Scan for the cell matching the given text and deliver its (X, Y) coordinate at center. 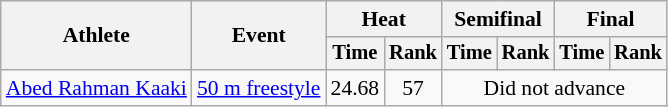
Final (610, 19)
Event (259, 36)
Semifinal (498, 19)
Abed Rahman Kaaki (96, 88)
Heat (384, 19)
Did not advance (554, 88)
24.68 (356, 88)
Athlete (96, 36)
50 m freestyle (259, 88)
57 (413, 88)
